Return the [x, y] coordinate for the center point of the cell that contains the specified text.  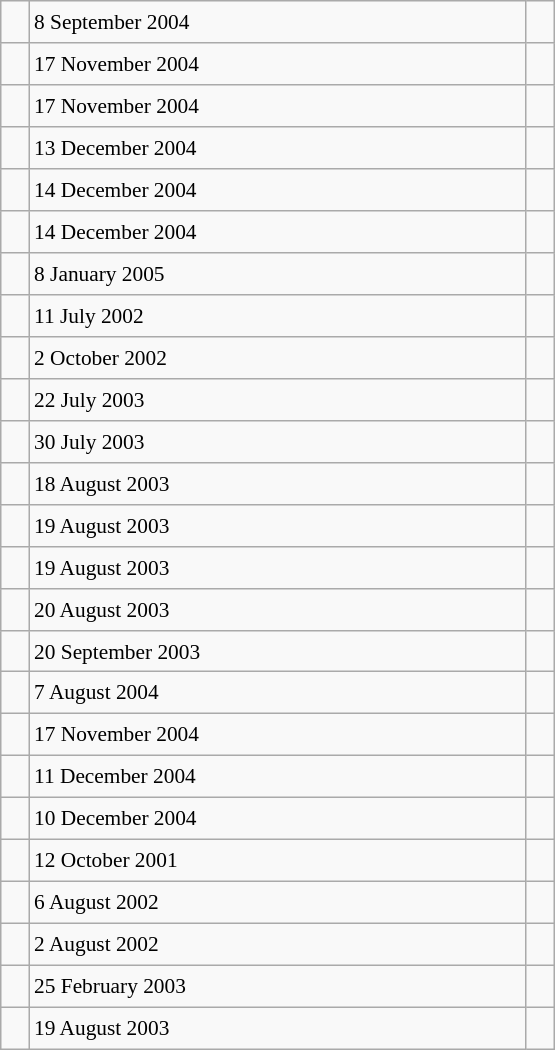
6 August 2002 [278, 903]
13 December 2004 [278, 148]
12 October 2001 [278, 861]
11 December 2004 [278, 777]
2 October 2002 [278, 358]
7 August 2004 [278, 693]
25 February 2003 [278, 986]
22 July 2003 [278, 399]
11 July 2002 [278, 316]
30 July 2003 [278, 441]
8 January 2005 [278, 274]
10 December 2004 [278, 819]
20 August 2003 [278, 609]
8 September 2004 [278, 22]
18 August 2003 [278, 483]
20 September 2003 [278, 651]
2 August 2002 [278, 945]
